Provide the (x, y) coordinate of the cell's center where the given text is located.  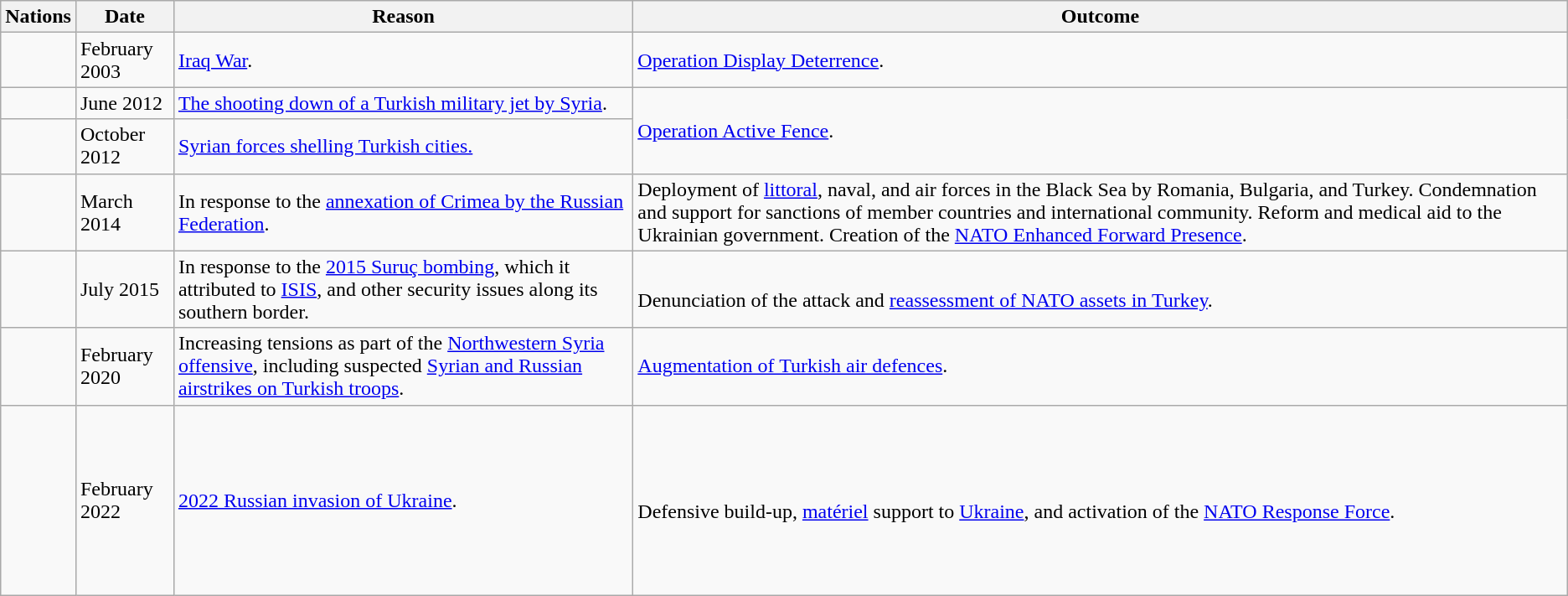
June 2012 (124, 103)
Outcome (1101, 17)
October 2012 (124, 146)
2022 Russian invasion of Ukraine. (403, 500)
In response to the 2015 Suruç bombing, which it attributed to ISIS, and other security issues along its southern border. (403, 289)
The shooting down of a Turkish military jet by Syria. (403, 103)
Syrian forces shelling Turkish cities. (403, 146)
February 2022 (124, 500)
Date (124, 17)
Iraq War. (403, 60)
Denunciation of the attack and reassessment of NATO assets in Turkey. (1101, 289)
Nations (39, 17)
Operation Active Fence. (1101, 131)
February 2003 (124, 60)
July 2015 (124, 289)
February 2020 (124, 366)
Augmentation of Turkish air defences. (1101, 366)
Increasing tensions as part of the Northwestern Syria offensive, including suspected Syrian and Russian airstrikes on Turkish troops. (403, 366)
Operation Display Deterrence. (1101, 60)
March 2014 (124, 212)
Defensive build-up, matériel support to Ukraine, and activation of the NATO Response Force. (1101, 500)
In response to the annexation of Crimea by the Russian Federation. (403, 212)
Reason (403, 17)
